Return the (x, y) coordinate for the center point of the cell that contains the specified text.  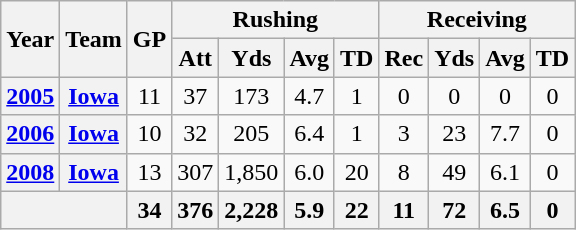
2005 (30, 96)
49 (454, 172)
5.9 (310, 210)
1,850 (252, 172)
10 (149, 134)
Rec (404, 58)
6.0 (310, 172)
7.7 (506, 134)
6.4 (310, 134)
GP (149, 39)
205 (252, 134)
Team (94, 39)
6.5 (506, 210)
22 (356, 210)
4.7 (310, 96)
72 (454, 210)
2006 (30, 134)
376 (196, 210)
173 (252, 96)
20 (356, 172)
8 (404, 172)
Att (196, 58)
Receiving (477, 20)
37 (196, 96)
13 (149, 172)
307 (196, 172)
3 (404, 134)
34 (149, 210)
32 (196, 134)
Rushing (276, 20)
2008 (30, 172)
Year (30, 39)
2,228 (252, 210)
6.1 (506, 172)
23 (454, 134)
